Find where the given text appears and provide that cell's center as [X, Y] coordinate. 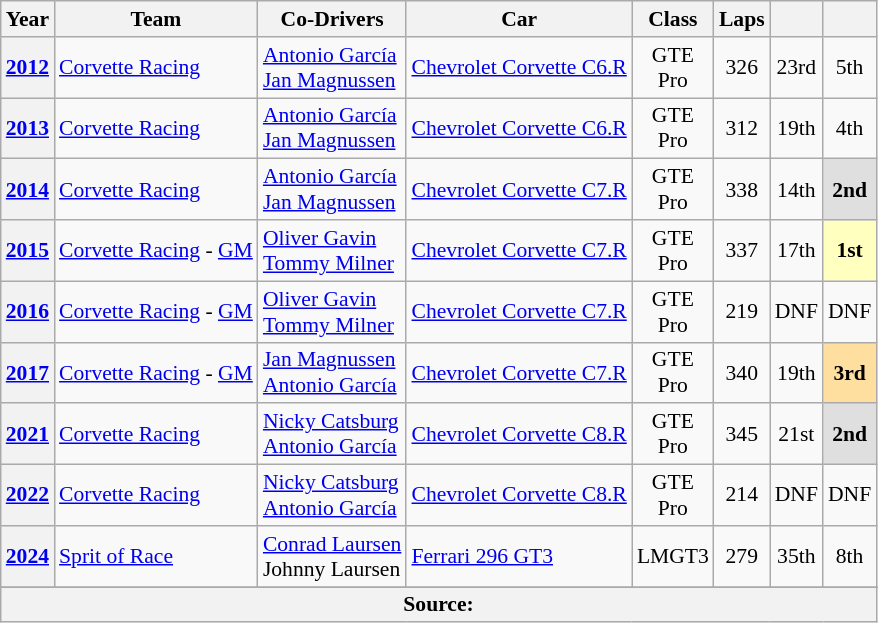
Jan Magnussen Antonio García [332, 372]
5th [850, 68]
2014 [28, 190]
219 [742, 312]
340 [742, 372]
4th [850, 128]
23rd [796, 68]
1st [850, 250]
14th [796, 190]
2013 [28, 128]
2015 [28, 250]
8th [850, 556]
345 [742, 434]
337 [742, 250]
21st [796, 434]
Sprit of Race [156, 556]
Source: [439, 605]
214 [742, 496]
Year [28, 19]
2016 [28, 312]
312 [742, 128]
17th [796, 250]
Laps [742, 19]
LMGT3 [673, 556]
279 [742, 556]
2024 [28, 556]
2022 [28, 496]
326 [742, 68]
3rd [850, 372]
Class [673, 19]
2017 [28, 372]
Co-Drivers [332, 19]
338 [742, 190]
35th [796, 556]
2012 [28, 68]
Car [518, 19]
Conrad Laursen Johnny Laursen [332, 556]
Ferrari 296 GT3 [518, 556]
2021 [28, 434]
Team [156, 19]
